Locate the cell with the specified text and output its (x, y) center coordinate. 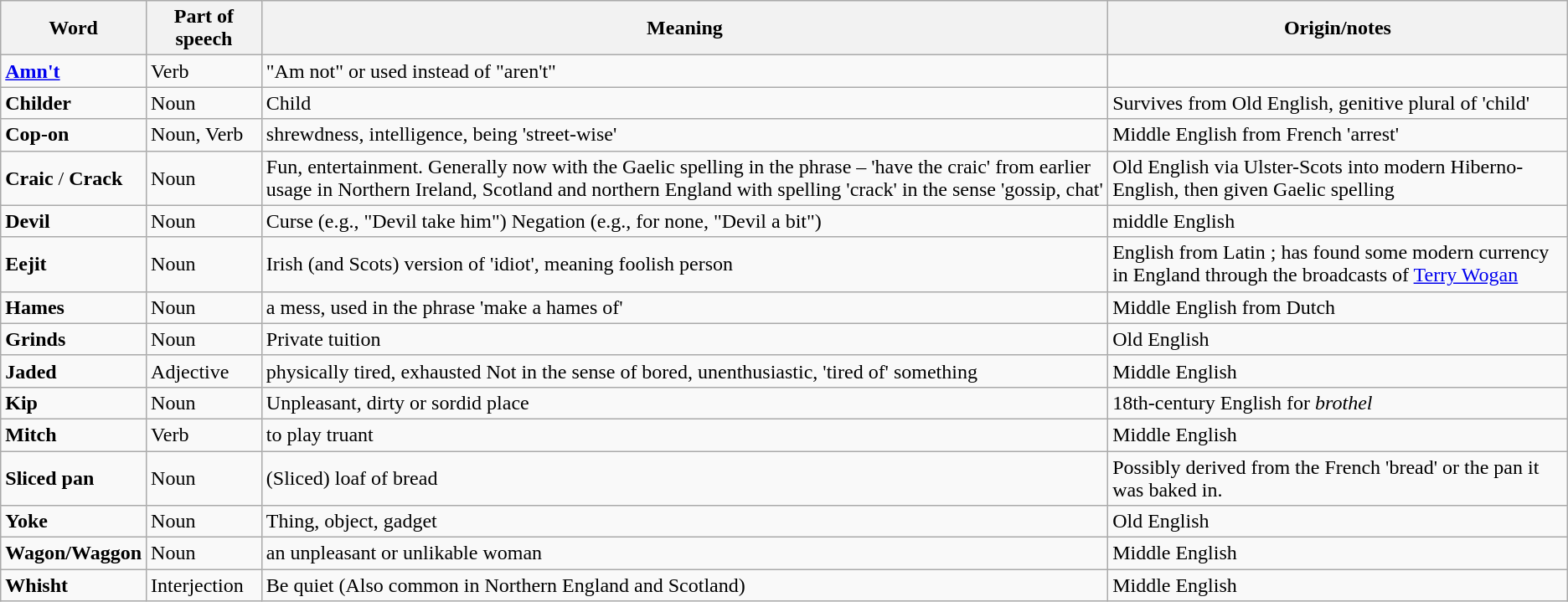
Thing, object, gadget (684, 522)
Sliced pan (74, 477)
Grinds (74, 339)
middle English (1338, 221)
Part of speech (204, 28)
Cop-on (74, 135)
Survives from Old English, genitive plural of 'child' (1338, 103)
Wagon/Waggon (74, 553)
Yoke (74, 522)
Middle English from Dutch (1338, 307)
Hames (74, 307)
Old English via Ulster-Scots into modern Hiberno-English, then given Gaelic spelling (1338, 178)
an unpleasant or unlikable woman (684, 553)
Word (74, 28)
Middle English from French 'arrest' (1338, 135)
Irish (and Scots) version of 'idiot', meaning foolish person (684, 265)
Child (684, 103)
Devil (74, 221)
Childer (74, 103)
a mess, used in the phrase 'make a hames of' (684, 307)
to play truant (684, 435)
Interjection (204, 585)
Adjective (204, 371)
Unpleasant, dirty or sordid place (684, 403)
"Am not" or used instead of "aren't" (684, 71)
Noun, Verb (204, 135)
(Sliced) loaf of bread (684, 477)
Amn't (74, 71)
Kip (74, 403)
shrewdness, intelligence, being 'street-wise' (684, 135)
Craic / Crack (74, 178)
Curse (e.g., "Devil take him") Negation (e.g., for none, "Devil a bit") (684, 221)
Mitch (74, 435)
Private tuition (684, 339)
Whisht (74, 585)
Meaning (684, 28)
18th-century English for brothel (1338, 403)
physically tired, exhausted Not in the sense of bored, unenthusiastic, 'tired of' something (684, 371)
Origin/notes (1338, 28)
Jaded (74, 371)
Eejit (74, 265)
English from Latin ; has found some modern currency in England through the broadcasts of Terry Wogan (1338, 265)
Be quiet (Also common in Northern England and Scotland) (684, 585)
Possibly derived from the French 'bread' or the pan it was baked in. (1338, 477)
